Scan for the cell matching the given text and deliver its [X, Y] coordinate at center. 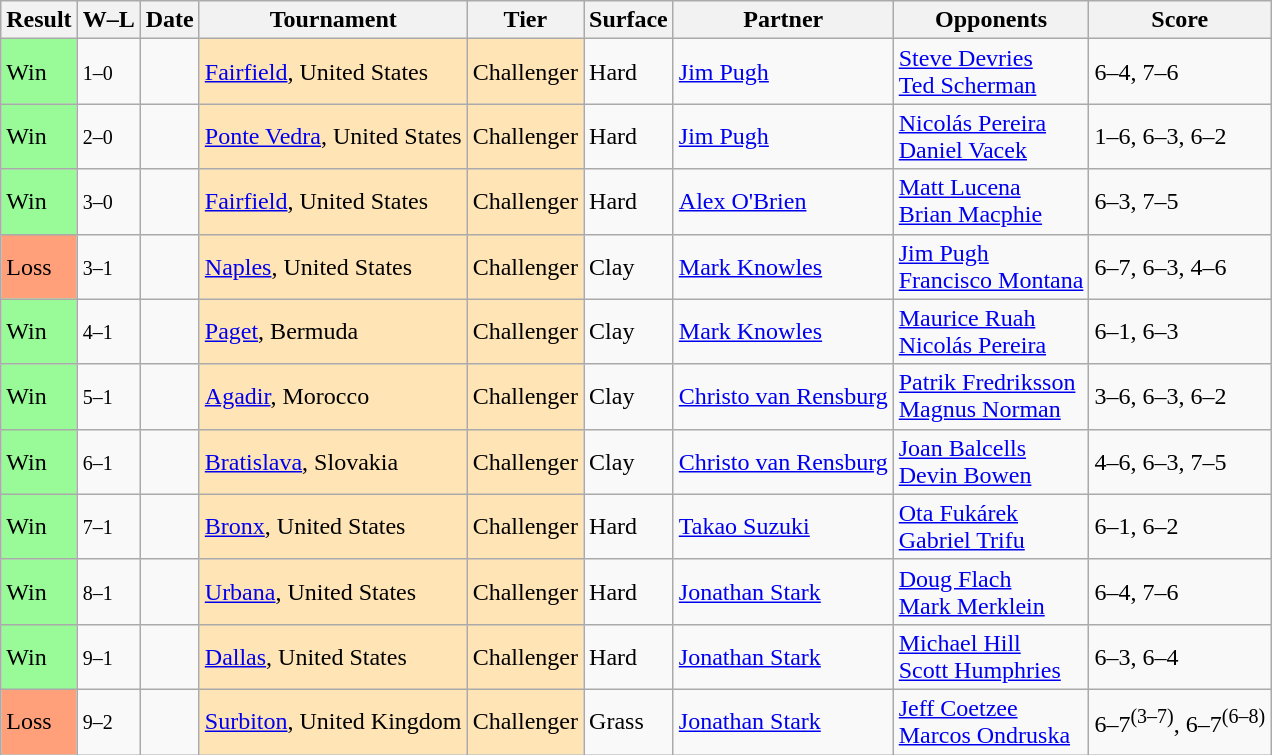
Surbiton, United Kingdom [333, 722]
W–L [108, 20]
Bratislava, Slovakia [333, 462]
1–0 [108, 72]
6–1, 6–3 [1180, 332]
Ota Fukárek Gabriel Trifu [991, 526]
Ponte Vedra, United States [333, 136]
Alex O'Brien [783, 202]
Jeff Coetzee Marcos Ondruska [991, 722]
8–1 [108, 592]
Takao Suzuki [783, 526]
Bronx, United States [333, 526]
Patrik Fredriksson Magnus Norman [991, 396]
Naples, United States [333, 266]
5–1 [108, 396]
Surface [629, 20]
Maurice Ruah Nicolás Pereira [991, 332]
Score [1180, 20]
9–2 [108, 722]
Opponents [991, 20]
Grass [629, 722]
9–1 [108, 656]
Michael Hill Scott Humphries [991, 656]
3–1 [108, 266]
7–1 [108, 526]
Dallas, United States [333, 656]
3–6, 6–3, 6–2 [1180, 396]
4–6, 6–3, 7–5 [1180, 462]
Urbana, United States [333, 592]
Doug Flach Mark Merklein [991, 592]
Joan Balcells Devin Bowen [991, 462]
2–0 [108, 136]
6–3, 7–5 [1180, 202]
6–1, 6–2 [1180, 526]
Date [170, 20]
Result [39, 20]
6–7(3–7), 6–7(6–8) [1180, 722]
6–1 [108, 462]
6–3, 6–4 [1180, 656]
1–6, 6–3, 6–2 [1180, 136]
Tournament [333, 20]
Paget, Bermuda [333, 332]
Agadir, Morocco [333, 396]
3–0 [108, 202]
4–1 [108, 332]
6–7, 6–3, 4–6 [1180, 266]
Nicolás Pereira Daniel Vacek [991, 136]
Steve Devries Ted Scherman [991, 72]
Tier [525, 20]
Jim Pugh Francisco Montana [991, 266]
Partner [783, 20]
Matt Lucena Brian Macphie [991, 202]
